Provide the [X, Y] coordinate of the cell's center where the given text is located.  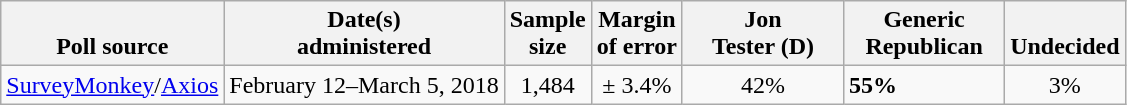
± 3.4% [636, 85]
Marginof error [636, 34]
Date(s)administered [364, 34]
55% [924, 85]
February 12–March 5, 2018 [364, 85]
Undecided [1065, 34]
SurveyMonkey/Axios [112, 85]
42% [762, 85]
1,484 [548, 85]
3% [1065, 85]
Poll source [112, 34]
Samplesize [548, 34]
GenericRepublican [924, 34]
JonTester (D) [762, 34]
